Find where the given text appears and provide that cell's center as (x, y) coordinate. 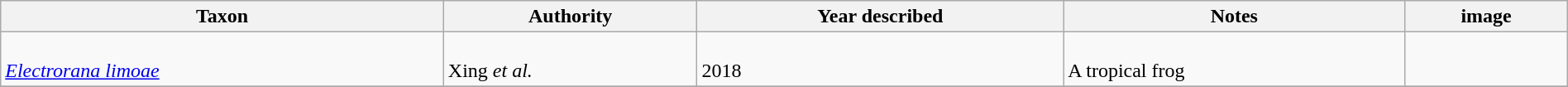
Notes (1234, 17)
Authority (571, 17)
image (1486, 17)
Taxon (222, 17)
A tropical frog (1234, 60)
Xing et al. (571, 60)
2018 (880, 60)
Electrorana limoae (222, 60)
Year described (880, 17)
